From the cell containing the given text, extract its center point as (X, Y) coordinate. 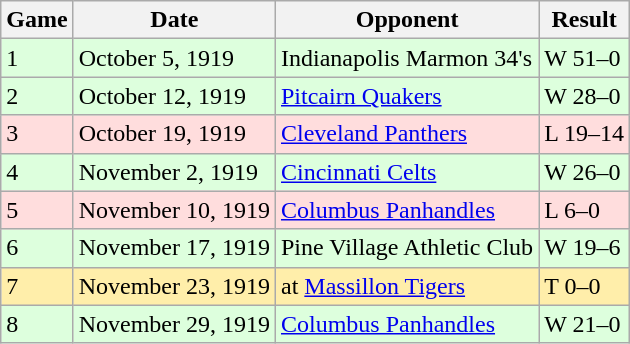
November 29, 1919 (174, 324)
7 (37, 286)
Game (37, 20)
3 (37, 134)
4 (37, 172)
Date (174, 20)
Opponent (406, 20)
W 28–0 (584, 96)
5 (37, 210)
October 12, 1919 (174, 96)
November 17, 1919 (174, 248)
Pitcairn Quakers (406, 96)
W 51–0 (584, 58)
W 26–0 (584, 172)
6 (37, 248)
October 19, 1919 (174, 134)
L 6–0 (584, 210)
Pine Village Athletic Club (406, 248)
Cincinnati Celts (406, 172)
W 19–6 (584, 248)
November 23, 1919 (174, 286)
1 (37, 58)
Result (584, 20)
L 19–14 (584, 134)
T 0–0 (584, 286)
November 2, 1919 (174, 172)
8 (37, 324)
November 10, 1919 (174, 210)
W 21–0 (584, 324)
Indianapolis Marmon 34's (406, 58)
October 5, 1919 (174, 58)
at Massillon Tigers (406, 286)
Cleveland Panthers (406, 134)
2 (37, 96)
